Find where the given text appears and provide that cell's center as [X, Y] coordinate. 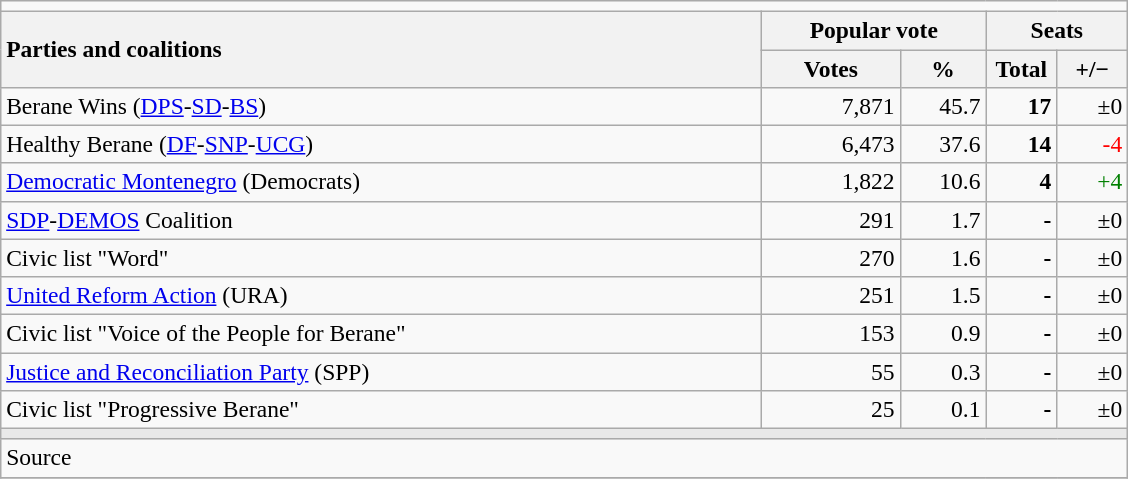
+/− [1092, 68]
% [943, 68]
1,822 [831, 182]
1.7 [943, 220]
Parties and coalitions [382, 49]
4 [1022, 182]
55 [831, 371]
270 [831, 258]
291 [831, 220]
Civic list "Word" [382, 258]
17 [1022, 106]
10.6 [943, 182]
14 [1022, 144]
Berane Wins (DPS-SD-BS) [382, 106]
6,473 [831, 144]
37.6 [943, 144]
0.1 [943, 409]
Democratic Montenegro (Democrats) [382, 182]
SDP-DEMOS Coalition [382, 220]
45.7 [943, 106]
1.6 [943, 258]
251 [831, 295]
United Reform Action (URA) [382, 295]
0.9 [943, 333]
Justice and Reconciliation Party (SPP) [382, 371]
+4 [1092, 182]
Civic list "Voice of the People for Berane" [382, 333]
7,871 [831, 106]
Total [1022, 68]
Source [564, 458]
1.5 [943, 295]
153 [831, 333]
-4 [1092, 144]
Seats [1057, 30]
Popular vote [874, 30]
Civic list "Progressive Berane" [382, 409]
Healthy Berane (DF-SNP-UCG) [382, 144]
Votes [831, 68]
25 [831, 409]
0.3 [943, 371]
